From the cell containing the given text, extract its center point as (X, Y) coordinate. 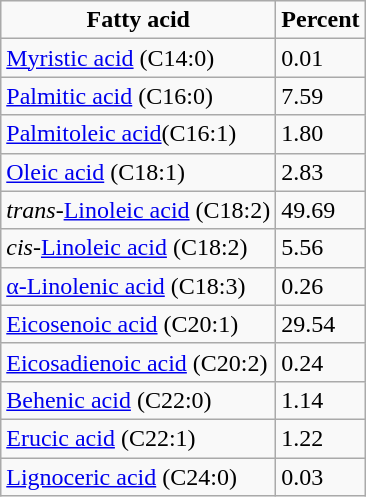
1.14 (320, 400)
29.54 (320, 324)
Eicosadienoic acid (C20:2) (138, 362)
α-Linolenic acid (C18:3) (138, 286)
7.59 (320, 96)
Oleic acid (C18:1) (138, 172)
5.56 (320, 248)
49.69 (320, 210)
2.83 (320, 172)
trans-Linoleic acid (C18:2) (138, 210)
Fatty acid (138, 20)
1.80 (320, 134)
0.03 (320, 477)
1.22 (320, 438)
Percent (320, 20)
Erucic acid (C22:1) (138, 438)
Eicosenoic acid (C20:1) (138, 324)
cis-Linoleic acid (C18:2) (138, 248)
Lignoceric acid (C24:0) (138, 477)
0.26 (320, 286)
Palmitic acid (C16:0) (138, 96)
0.24 (320, 362)
0.01 (320, 58)
Behenic acid (C22:0) (138, 400)
Myristic acid (C14:0) (138, 58)
Palmitoleic acid(C16:1) (138, 134)
